Pinpoint the cell where the given text exists, returning its [X, Y] midpoint coordinate. 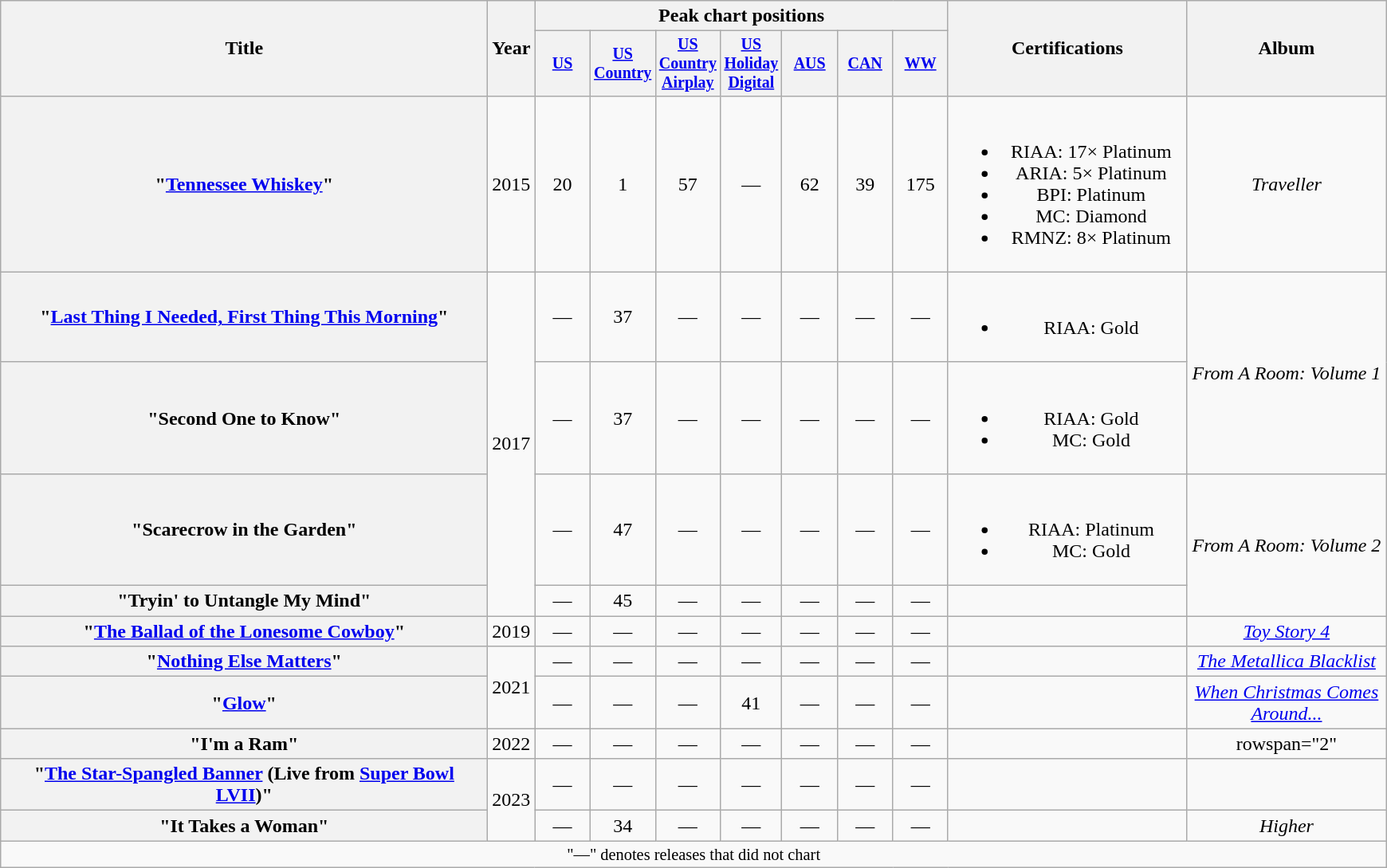
When Christmas Comes Around... [1287, 703]
The Metallica Blacklist [1287, 662]
2015 [512, 183]
47 [623, 529]
20 [563, 183]
45 [623, 601]
AUS [810, 64]
"—" denotes releases that did not chart [693, 854]
2023 [512, 800]
57 [688, 183]
62 [810, 183]
"Second One to Know" [244, 418]
"The Ballad of the Lonesome Cowboy" [244, 631]
From A Room: Volume 2 [1287, 544]
1 [623, 183]
"The Star-Spangled Banner (Live from Super Bowl LVII)" [244, 784]
WW [920, 64]
"Tryin' to Untangle My Mind" [244, 601]
Traveller [1287, 183]
RIAA: Gold [1067, 317]
Toy Story 4 [1287, 631]
41 [751, 703]
RIAA: 17× PlatinumARIA: 5× PlatinumBPI: PlatinumMC: DiamondRMNZ: 8× Platinum [1067, 183]
"It Takes a Woman" [244, 826]
"Glow" [244, 703]
"Scarecrow in the Garden" [244, 529]
"I'm a Ram" [244, 744]
US Country [623, 64]
US [563, 64]
2021 [512, 687]
RIAA: GoldMC: Gold [1067, 418]
"Tennessee Whiskey" [244, 183]
34 [623, 826]
Peak chart positions [741, 16]
"Nothing Else Matters" [244, 662]
Higher [1287, 826]
2017 [512, 443]
175 [920, 183]
Title [244, 49]
Album [1287, 49]
"Last Thing I Needed, First Thing This Morning" [244, 317]
CAN [864, 64]
Year [512, 49]
RIAA: PlatinumMC: Gold [1067, 529]
US Country Airplay [688, 64]
rowspan="2" [1287, 744]
US Holiday Digital [751, 64]
2022 [512, 744]
2019 [512, 631]
From A Room: Volume 1 [1287, 373]
39 [864, 183]
Certifications [1067, 49]
